Locate the cell with the specified text and output its [X, Y] center coordinate. 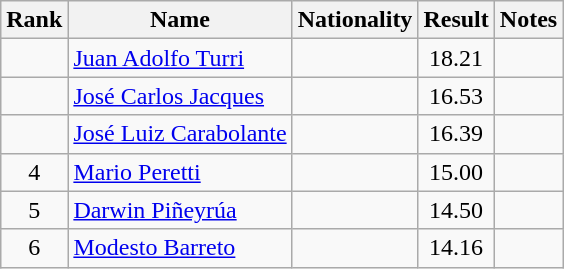
14.50 [456, 210]
Nationality [355, 20]
6 [34, 248]
16.39 [456, 134]
18.21 [456, 58]
José Carlos Jacques [180, 96]
16.53 [456, 96]
Result [456, 20]
José Luiz Carabolante [180, 134]
Rank [34, 20]
Name [180, 20]
Darwin Piñeyrúa [180, 210]
5 [34, 210]
Mario Peretti [180, 172]
Modesto Barreto [180, 248]
14.16 [456, 248]
Notes [528, 20]
15.00 [456, 172]
Juan Adolfo Turri [180, 58]
4 [34, 172]
